Output the [x, y] coordinate of the center of the cell containing the given text.  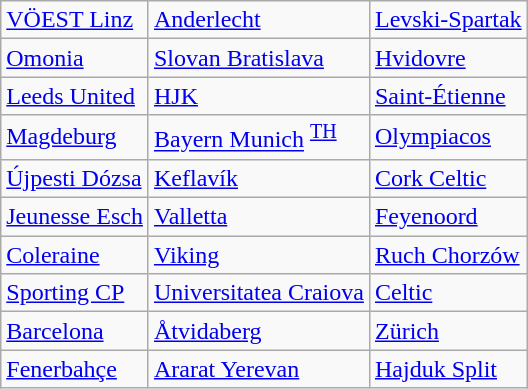
Sporting CP [75, 293]
Levski-Spartak [448, 20]
Bayern Munich TH [258, 138]
Saint-Étienne [448, 96]
Valletta [258, 217]
Slovan Bratislava [258, 58]
Zürich [448, 331]
Feyenoord [448, 217]
Újpesti Dózsa [75, 178]
Viking [258, 255]
Omonia [75, 58]
Celtic [448, 293]
Ararat Yerevan [258, 369]
Olympiacos [448, 138]
Magdeburg [75, 138]
Jeunesse Esch [75, 217]
Åtvidaberg [258, 331]
VÖEST Linz [75, 20]
Cork Celtic [448, 178]
Universitatea Craiova [258, 293]
Anderlecht [258, 20]
Hvidovre [448, 58]
HJK [258, 96]
Fenerbahçe [75, 369]
Coleraine [75, 255]
Keflavík [258, 178]
Leeds United [75, 96]
Ruch Chorzów [448, 255]
Barcelona [75, 331]
Hajduk Split [448, 369]
